Detect which cell encompasses the target text, then output its (X, Y) center coordinate. 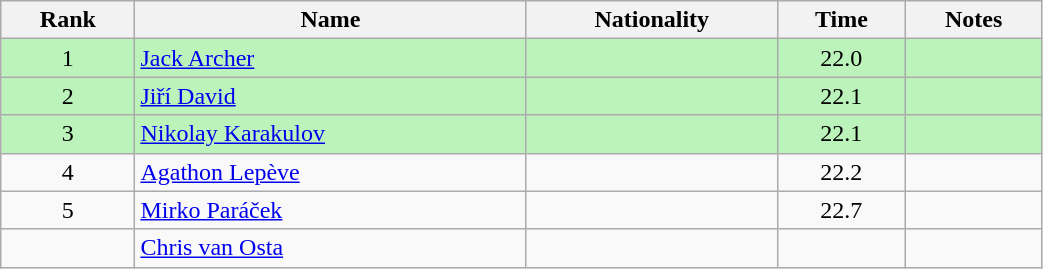
Nationality (652, 20)
3 (68, 134)
4 (68, 172)
22.0 (841, 58)
Notes (974, 20)
Time (841, 20)
Jack Archer (330, 58)
2 (68, 96)
1 (68, 58)
Name (330, 20)
Rank (68, 20)
22.7 (841, 210)
22.2 (841, 172)
Agathon Lepève (330, 172)
Jiří David (330, 96)
Mirko Paráček (330, 210)
Nikolay Karakulov (330, 134)
5 (68, 210)
Chris van Osta (330, 248)
